Search for the cell housing the specified text and yield its (X, Y) center coordinate. 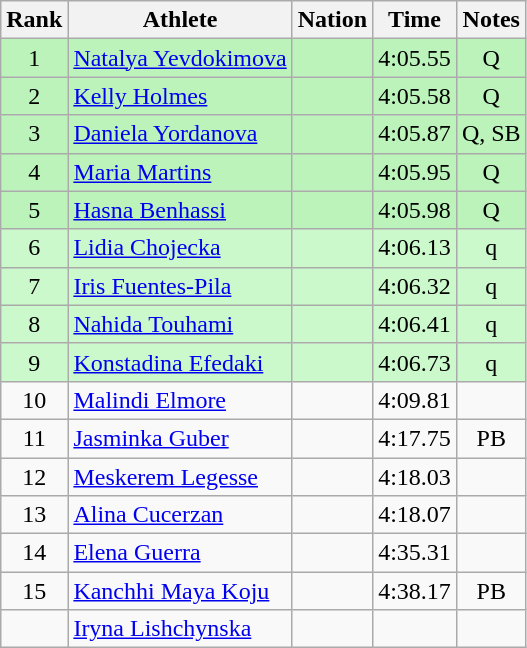
4:06.13 (415, 248)
4:06.41 (415, 324)
4:05.55 (415, 58)
4:38.17 (415, 591)
4:09.81 (415, 400)
Jasminka Guber (180, 438)
8 (34, 324)
14 (34, 553)
3 (34, 134)
4:18.03 (415, 477)
Q, SB (491, 134)
Malindi Elmore (180, 400)
12 (34, 477)
6 (34, 248)
Konstadina Efedaki (180, 362)
4 (34, 172)
13 (34, 515)
Athlete (180, 20)
Nation (332, 20)
Maria Martins (180, 172)
Elena Guerra (180, 553)
Daniela Yordanova (180, 134)
4:06.32 (415, 286)
4:05.87 (415, 134)
Rank (34, 20)
15 (34, 591)
2 (34, 96)
Iryna Lishchynska (180, 629)
4:35.31 (415, 553)
Time (415, 20)
7 (34, 286)
4:06.73 (415, 362)
Kelly Holmes (180, 96)
4:05.58 (415, 96)
4:05.95 (415, 172)
1 (34, 58)
9 (34, 362)
11 (34, 438)
Natalya Yevdokimova (180, 58)
Kanchhi Maya Koju (180, 591)
Nahida Touhami (180, 324)
Meskerem Legesse (180, 477)
Iris Fuentes-Pila (180, 286)
5 (34, 210)
4:17.75 (415, 438)
4:18.07 (415, 515)
10 (34, 400)
Hasna Benhassi (180, 210)
4:05.98 (415, 210)
Lidia Chojecka (180, 248)
Alina Cucerzan (180, 515)
Notes (491, 20)
